Detect which cell encompasses the target text, then output its (X, Y) center coordinate. 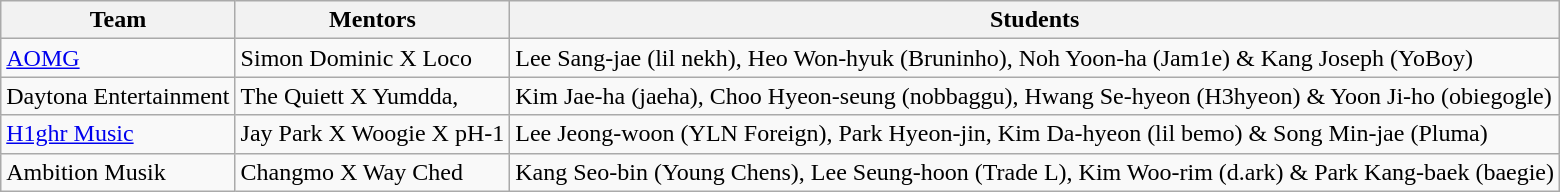
Ambition Musik (118, 172)
The Quiett X Yumdda, (372, 96)
Team (118, 20)
Lee Jeong-woon (YLN Foreign), Park Hyeon-jin, Kim Da-hyeon (lil bemo) & Song Min-jae (Pluma) (1035, 134)
Simon Dominic X Loco (372, 58)
Changmo X Way Ched (372, 172)
Kang Seo-bin (Young Chens), Lee Seung-hoon (Trade L), Kim Woo-rim (d.ark) & Park Kang-baek (baegie) (1035, 172)
Kim Jae-ha (jaeha), Choo Hyeon-seung (nobbaggu), Hwang Se-hyeon (H3hyeon) & Yoon Ji-ho (obiegogle) (1035, 96)
AOMG (118, 58)
Mentors (372, 20)
H1ghr Music (118, 134)
Jay Park X Woogie X pH-1 (372, 134)
Lee Sang-jae (lil nekh), Heo Won-hyuk (Bruninho), Noh Yoon-ha (Jam1e) & Kang Joseph (YoBoy) (1035, 58)
Students (1035, 20)
Daytona Entertainment (118, 96)
